Return [x, y] of the center of cell containing provided text 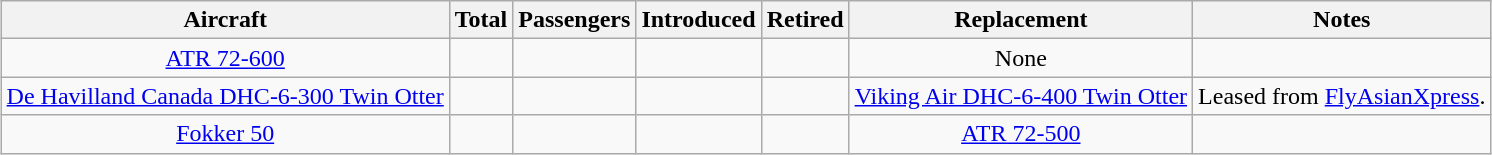
Viking Air DHC-6-400 Twin Otter [1020, 96]
Aircraft [225, 20]
Notes [1342, 20]
Introduced [698, 20]
Fokker 50 [225, 134]
Retired [805, 20]
None [1020, 58]
ATR 72-600 [225, 58]
Total [481, 20]
Replacement [1020, 20]
Passengers [574, 20]
De Havilland Canada DHC-6-300 Twin Otter [225, 96]
Leased from FlyAsianXpress. [1342, 96]
ATR 72-500 [1020, 134]
